Extract the (x, y) coordinate from the center of the cell holding the provided text.  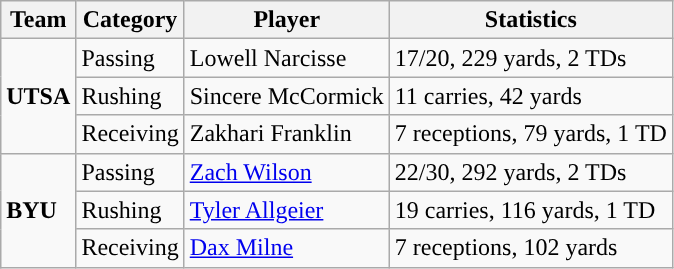
7 receptions, 102 yards (530, 248)
Category (130, 20)
Zach Wilson (286, 172)
UTSA (38, 96)
Sincere McCormick (286, 96)
7 receptions, 79 yards, 1 TD (530, 134)
Dax Milne (286, 248)
Player (286, 20)
Team (38, 20)
22/30, 292 yards, 2 TDs (530, 172)
BYU (38, 210)
Statistics (530, 20)
11 carries, 42 yards (530, 96)
17/20, 229 yards, 2 TDs (530, 58)
Zakhari Franklin (286, 134)
19 carries, 116 yards, 1 TD (530, 210)
Tyler Allgeier (286, 210)
Lowell Narcisse (286, 58)
